Return (x, y) of the center of cell containing provided text 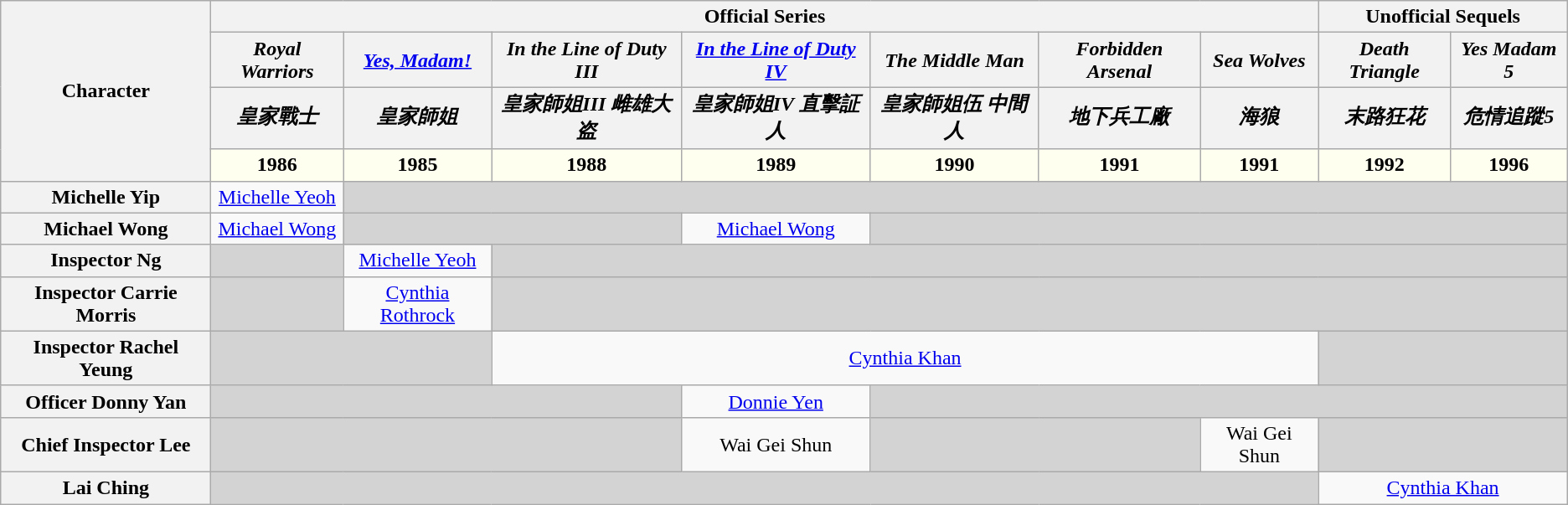
危情追蹤5 (1509, 118)
Inspector Rachel Yeung (106, 358)
1990 (955, 165)
Sea Wolves (1260, 60)
1985 (417, 165)
1988 (586, 165)
1986 (277, 165)
皇家戰士 (277, 118)
皇家師姐伍 中間人 (955, 118)
1989 (776, 165)
Donnie Yen (776, 401)
Chief Inspector Lee (106, 444)
末路狂花 (1385, 118)
Yes, Madam! (417, 60)
Death Triangle (1385, 60)
1996 (1509, 165)
Cynthia Rothrock (417, 303)
皇家師姐IV 直擊証人 (776, 118)
Inspector Carrie Morris (106, 303)
Michelle Yip (106, 197)
Forbidden Arsenal (1119, 60)
皇家師姐III 雌雄大盗 (586, 118)
Officer Donny Yan (106, 401)
Inspector Ng (106, 260)
In the Line of Duty IV (776, 60)
Unofficial Sequels (1442, 17)
海狼 (1260, 118)
Lai Ching (106, 487)
1992 (1385, 165)
The Middle Man (955, 60)
地下兵工廠 (1119, 118)
Royal Warriors (277, 60)
Yes Madam 5 (1509, 60)
In the Line of Duty III (586, 60)
Official Series (765, 17)
Character (106, 90)
皇家師姐 (417, 118)
